Output the [X, Y] coordinate of the center of the cell containing the given text.  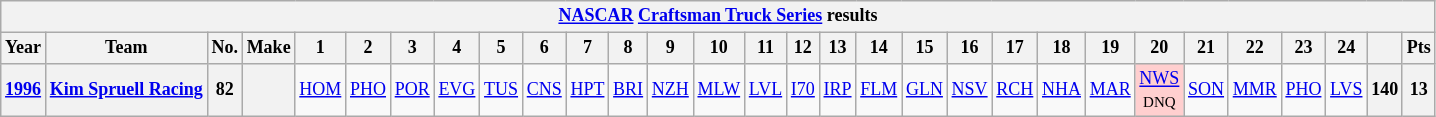
CNS [544, 90]
22 [1254, 48]
MMR [1254, 90]
14 [879, 48]
3 [412, 48]
POR [412, 90]
Kim Spruell Racing [126, 90]
RCH [1015, 90]
LVS [1346, 90]
GLN [925, 90]
16 [970, 48]
NASCAR Craftsman Truck Series results [718, 16]
HOM [320, 90]
Year [24, 48]
NHA [1062, 90]
8 [628, 48]
7 [588, 48]
FLM [879, 90]
24 [1346, 48]
TUS [502, 90]
SON [1206, 90]
MAR [1110, 90]
82 [224, 90]
9 [670, 48]
19 [1110, 48]
1 [320, 48]
Pts [1418, 48]
NZH [670, 90]
Team [126, 48]
4 [457, 48]
No. [224, 48]
HPT [588, 90]
LVL [765, 90]
18 [1062, 48]
BRI [628, 90]
2 [368, 48]
MLW [718, 90]
I70 [802, 90]
IRP [838, 90]
6 [544, 48]
140 [1385, 90]
17 [1015, 48]
NWSDNQ [1160, 90]
21 [1206, 48]
Make [268, 48]
20 [1160, 48]
1996 [24, 90]
10 [718, 48]
NSV [970, 90]
11 [765, 48]
12 [802, 48]
15 [925, 48]
23 [1304, 48]
EVG [457, 90]
5 [502, 48]
